For the text-containing cell, return its midpoint in [x, y] coordinate format. 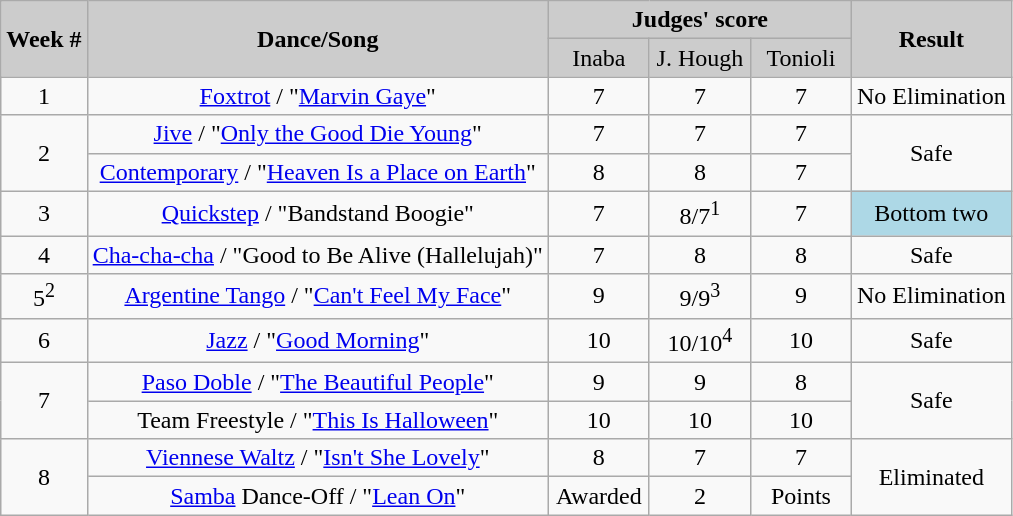
Quickstep / "Bandstand Boogie" [318, 214]
4 [44, 255]
3 [44, 214]
Dance/Song [318, 39]
J. Hough [700, 58]
Result [931, 39]
Eliminated [931, 477]
Awarded [598, 496]
Contemporary / "Heaven Is a Place on Earth" [318, 172]
Jazz / "Good Morning" [318, 340]
Judges' score [700, 20]
Tonioli [800, 58]
Viennese Waltz / "Isn't She Lovely" [318, 458]
1 [44, 96]
6 [44, 340]
Week # [44, 39]
Bottom two [931, 214]
10/104 [700, 340]
Inaba [598, 58]
9/93 [700, 296]
Argentine Tango / "Can't Feel My Face" [318, 296]
Paso Doble / "The Beautiful People" [318, 382]
Foxtrot / "Marvin Gaye" [318, 96]
Team Freestyle / "This Is Halloween" [318, 420]
Samba Dance-Off / "Lean On" [318, 496]
Cha-cha-cha / "Good to Be Alive (Hallelujah)" [318, 255]
Points [800, 496]
Jive / "Only the Good Die Young" [318, 134]
52 [44, 296]
8/71 [700, 214]
